Output the (X, Y) coordinate of the center of the cell containing the given text.  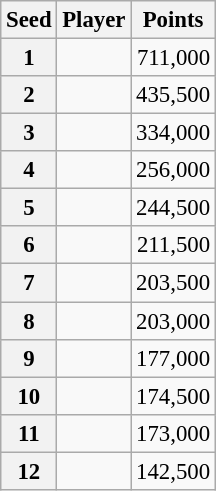
Seed (29, 20)
177,000 (174, 358)
5 (29, 208)
7 (29, 283)
Player (94, 20)
173,000 (174, 433)
1 (29, 58)
12 (29, 471)
203,500 (174, 283)
Points (174, 20)
256,000 (174, 170)
174,500 (174, 396)
8 (29, 321)
244,500 (174, 208)
10 (29, 396)
711,000 (174, 58)
211,500 (174, 245)
4 (29, 170)
9 (29, 358)
334,000 (174, 133)
142,500 (174, 471)
6 (29, 245)
435,500 (174, 95)
203,000 (174, 321)
2 (29, 95)
3 (29, 133)
11 (29, 433)
